Determine the [X, Y] coordinate at the center of the cell enclosing the given text.  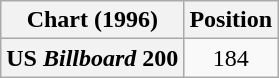
US Billboard 200 [92, 58]
Chart (1996) [92, 20]
Position [231, 20]
184 [231, 58]
